Locate the cell with the specified text and output its [x, y] center coordinate. 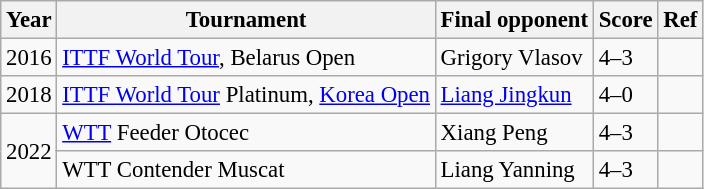
WTT Contender Muscat [246, 170]
Tournament [246, 20]
Score [626, 20]
WTT Feeder Otocec [246, 133]
Liang Jingkun [514, 95]
Liang Yanning [514, 170]
Xiang Peng [514, 133]
ITTF World Tour Platinum, Korea Open [246, 95]
4–0 [626, 95]
Ref [680, 20]
2018 [29, 95]
Grigory Vlasov [514, 58]
Year [29, 20]
ITTF World Tour, Belarus Open [246, 58]
Final opponent [514, 20]
2022 [29, 152]
2016 [29, 58]
